Extract the (X, Y) coordinate from the center of the cell holding the provided text.  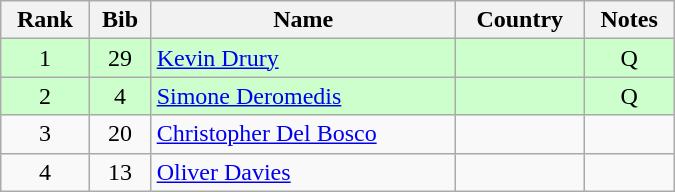
20 (120, 134)
Simone Deromedis (303, 96)
Name (303, 20)
Country (520, 20)
Bib (120, 20)
Notes (629, 20)
Christopher Del Bosco (303, 134)
Oliver Davies (303, 172)
Rank (45, 20)
1 (45, 58)
2 (45, 96)
29 (120, 58)
Kevin Drury (303, 58)
3 (45, 134)
13 (120, 172)
